Extract the (x, y) coordinate from the center of the cell holding the provided text.  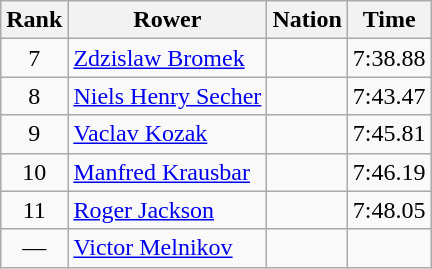
Zdzislaw Bromek (168, 58)
Time (389, 20)
7:43.47 (389, 96)
10 (34, 172)
7:45.81 (389, 134)
Victor Melnikov (168, 248)
Vaclav Kozak (168, 134)
Nation (307, 20)
11 (34, 210)
— (34, 248)
7:38.88 (389, 58)
Manfred Krausbar (168, 172)
Rank (34, 20)
8 (34, 96)
7:48.05 (389, 210)
Rower (168, 20)
Roger Jackson (168, 210)
7 (34, 58)
Niels Henry Secher (168, 96)
9 (34, 134)
7:46.19 (389, 172)
